Pinpoint the cell where the given text exists, returning its [X, Y] midpoint coordinate. 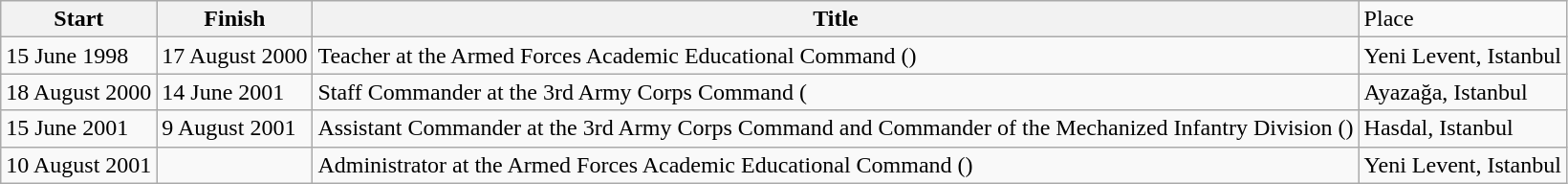
Place [1463, 19]
Title [836, 19]
Staff Commander at the 3rd Army Corps Command ( [836, 92]
18 August 2000 [78, 92]
Finish [235, 19]
Assistant Commander at the 3rd Army Corps Command and Commander of the Mechanized Infantry Division () [836, 128]
Ayazağa, Istanbul [1463, 92]
Start [78, 19]
Administrator at the Armed Forces Academic Educational Command () [836, 165]
9 August 2001 [235, 128]
17 August 2000 [235, 56]
10 August 2001 [78, 165]
15 June 1998 [78, 56]
Hasdal, Istanbul [1463, 128]
Teacher at the Armed Forces Academic Educational Command () [836, 56]
14 June 2001 [235, 92]
15 June 2001 [78, 128]
